Determine the (X, Y) coordinate at the center of the cell enclosing the given text.  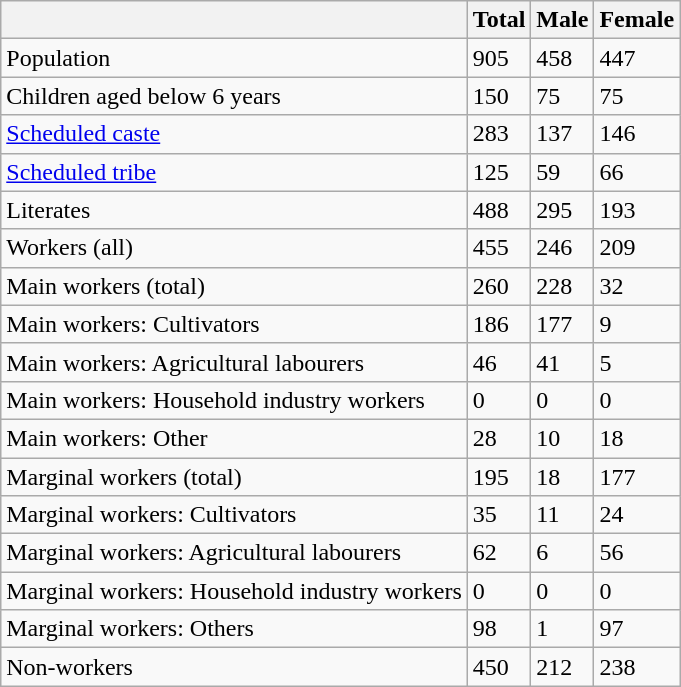
59 (562, 172)
260 (499, 286)
1 (562, 629)
186 (499, 324)
193 (637, 210)
32 (637, 286)
488 (499, 210)
150 (499, 96)
24 (637, 515)
212 (562, 667)
62 (499, 553)
Workers (all) (234, 248)
Female (637, 20)
283 (499, 134)
125 (499, 172)
905 (499, 58)
228 (562, 286)
6 (562, 553)
35 (499, 515)
98 (499, 629)
66 (637, 172)
41 (562, 362)
447 (637, 58)
Marginal workers: Household industry workers (234, 591)
Population (234, 58)
195 (499, 477)
137 (562, 134)
Scheduled tribe (234, 172)
11 (562, 515)
Literates (234, 210)
Children aged below 6 years (234, 96)
Male (562, 20)
Main workers: Household industry workers (234, 400)
458 (562, 58)
5 (637, 362)
238 (637, 667)
Main workers (total) (234, 286)
97 (637, 629)
Marginal workers: Cultivators (234, 515)
10 (562, 438)
Marginal workers (total) (234, 477)
209 (637, 248)
Main workers: Agricultural labourers (234, 362)
Marginal workers: Others (234, 629)
Total (499, 20)
146 (637, 134)
Non-workers (234, 667)
295 (562, 210)
46 (499, 362)
450 (499, 667)
Marginal workers: Agricultural labourers (234, 553)
Scheduled caste (234, 134)
455 (499, 248)
Main workers: Cultivators (234, 324)
9 (637, 324)
Main workers: Other (234, 438)
56 (637, 553)
246 (562, 248)
28 (499, 438)
